Return [X, Y] of the center of cell containing provided text 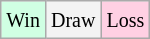
Draw [72, 20]
Loss [126, 20]
Win [24, 20]
